Return (x, y) of the center of cell containing provided text 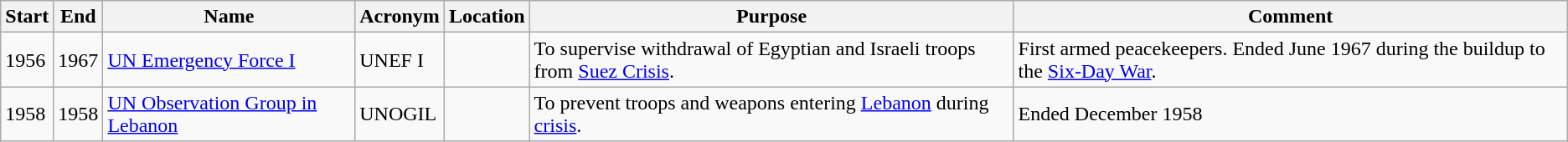
Ended December 1958 (1290, 114)
Name (230, 17)
Comment (1290, 17)
UN Emergency Force I (230, 60)
1956 (27, 60)
End (79, 17)
To supervise withdrawal of Egyptian and Israeli troops from Suez Crisis. (771, 60)
UN Observation Group in Lebanon (230, 114)
1967 (79, 60)
First armed peacekeepers. Ended June 1967 during the buildup to the Six-Day War. (1290, 60)
Start (27, 17)
Location (487, 17)
Acronym (400, 17)
UNOGIL (400, 114)
UNEF I (400, 60)
Purpose (771, 17)
To prevent troops and weapons entering Lebanon during crisis. (771, 114)
